Scan for the cell matching the given text and deliver its (X, Y) coordinate at center. 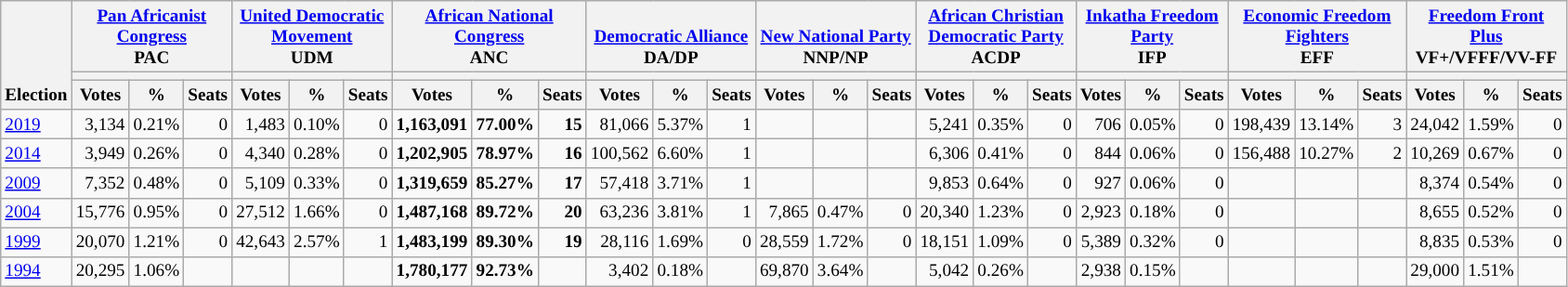
18,151 (945, 242)
5.37% (680, 124)
20,070 (100, 242)
3.71% (680, 183)
1.23% (1001, 213)
19 (562, 242)
1.69% (680, 242)
1,483,199 (432, 242)
African ChristianDemocratic PartyACDP (996, 37)
198,439 (1261, 124)
24,042 (1435, 124)
3.64% (840, 271)
Democratic AllianceDA/DP (671, 37)
0.05% (1154, 124)
8,374 (1435, 183)
Election (36, 56)
8,835 (1435, 242)
844 (1100, 154)
1,780,177 (432, 271)
2 (1382, 154)
0.21% (156, 124)
29,000 (1435, 271)
27,512 (261, 213)
3 (1382, 124)
0.15% (1154, 271)
1999 (36, 242)
10,269 (1435, 154)
Pan AfricanistCongressPAC (151, 37)
0.41% (1001, 154)
0.28% (318, 154)
0.53% (1492, 242)
15,776 (100, 213)
2009 (36, 183)
1.66% (318, 213)
5,042 (945, 271)
1994 (36, 271)
0.52% (1492, 213)
89.30% (505, 242)
20 (562, 213)
89.72% (505, 213)
1.21% (156, 242)
17 (562, 183)
57,418 (620, 183)
1.59% (1492, 124)
77.00% (505, 124)
Inkatha FreedomPartyIFP (1152, 37)
5,109 (261, 183)
100,562 (620, 154)
3,402 (620, 271)
15 (562, 124)
0.35% (1001, 124)
0.32% (1154, 242)
0.47% (840, 213)
16 (562, 154)
1,483 (261, 124)
0.54% (1492, 183)
2,923 (1100, 213)
1.51% (1492, 271)
2014 (36, 154)
0.48% (156, 183)
85.27% (505, 183)
706 (1100, 124)
81,066 (620, 124)
156,488 (1261, 154)
1.72% (840, 242)
2019 (36, 124)
42,643 (261, 242)
7,352 (100, 183)
13.14% (1326, 124)
Economic FreedomFightersEFF (1317, 37)
1,202,905 (432, 154)
7,865 (784, 213)
Freedom FrontPlusVF+/VFFF/VV-FF (1486, 37)
6.60% (680, 154)
28,116 (620, 242)
1.09% (1001, 242)
3,949 (100, 154)
8,655 (1435, 213)
2004 (36, 213)
20,295 (100, 271)
10.27% (1326, 154)
1,319,659 (432, 183)
28,559 (784, 242)
0.10% (318, 124)
African NationalCongressANC (489, 37)
3.81% (680, 213)
69,870 (784, 271)
927 (1100, 183)
63,236 (620, 213)
2,938 (1100, 271)
0.33% (318, 183)
0.67% (1492, 154)
78.97% (505, 154)
5,389 (1100, 242)
92.73% (505, 271)
United DemocraticMovementUDM (312, 37)
1.06% (156, 271)
6,306 (945, 154)
3,134 (100, 124)
0.95% (156, 213)
2.57% (318, 242)
1,163,091 (432, 124)
20,340 (945, 213)
0.64% (1001, 183)
New National PartyNNP/NP (835, 37)
4,340 (261, 154)
9,853 (945, 183)
5,241 (945, 124)
1,487,168 (432, 213)
